Search for the cell housing the specified text and yield its (x, y) center coordinate. 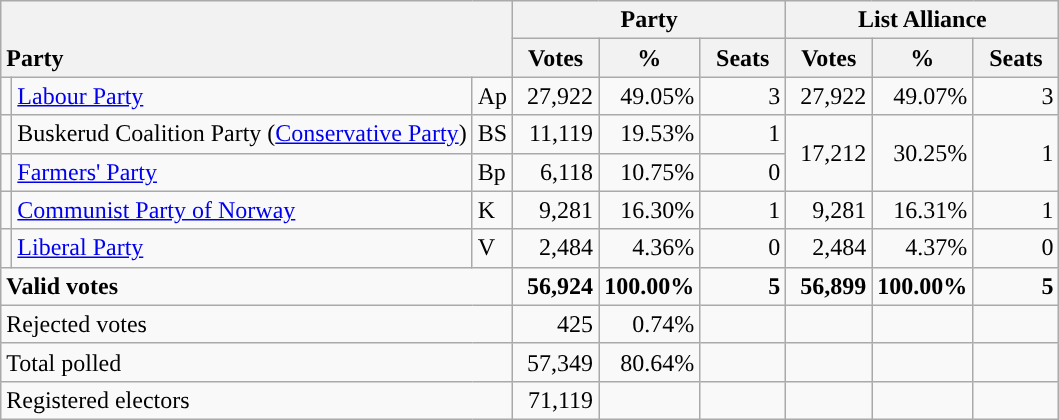
17,212 (829, 153)
Liberal Party (242, 248)
4.36% (650, 248)
56,924 (556, 286)
Total polled (257, 362)
49.07% (922, 96)
V (492, 248)
0.74% (650, 324)
Bp (492, 172)
56,899 (829, 286)
30.25% (922, 153)
6,118 (556, 172)
Rejected votes (257, 324)
16.30% (650, 210)
Ap (492, 96)
List Alliance (922, 20)
Registered electors (257, 400)
Labour Party (242, 96)
4.37% (922, 248)
Communist Party of Norway (242, 210)
19.53% (650, 134)
80.64% (650, 362)
49.05% (650, 96)
BS (492, 134)
16.31% (922, 210)
11,119 (556, 134)
Buskerud Coalition Party (Conservative Party) (242, 134)
57,349 (556, 362)
Farmers' Party (242, 172)
Valid votes (257, 286)
10.75% (650, 172)
K (492, 210)
425 (556, 324)
71,119 (556, 400)
